Scan for the cell matching the given text and deliver its [x, y] coordinate at center. 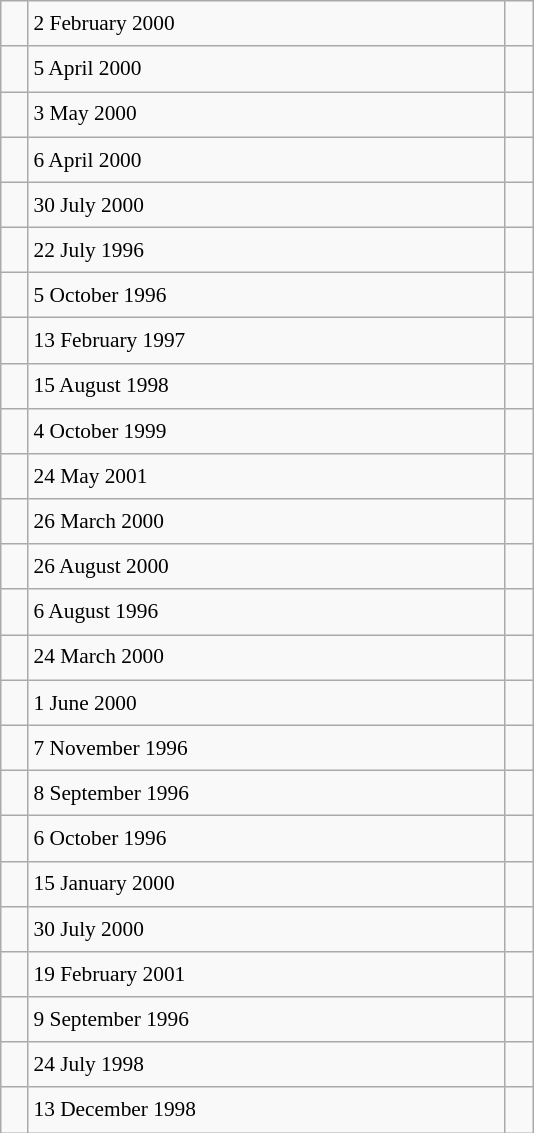
2 February 2000 [266, 24]
3 May 2000 [266, 114]
26 August 2000 [266, 566]
6 October 1996 [266, 838]
5 April 2000 [266, 68]
1 June 2000 [266, 702]
15 August 1998 [266, 386]
6 August 1996 [266, 612]
26 March 2000 [266, 522]
15 January 2000 [266, 884]
4 October 1999 [266, 430]
8 September 1996 [266, 792]
6 April 2000 [266, 160]
7 November 1996 [266, 748]
13 December 1998 [266, 1110]
24 July 1998 [266, 1064]
24 March 2000 [266, 658]
13 February 1997 [266, 340]
22 July 1996 [266, 250]
9 September 1996 [266, 1020]
5 October 1996 [266, 296]
19 February 2001 [266, 974]
24 May 2001 [266, 476]
